Search for the cell housing the specified text and yield its (x, y) center coordinate. 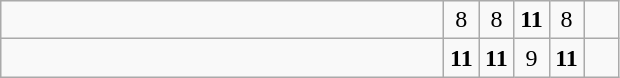
9 (532, 58)
